Provide the (X, Y) coordinate of the cell's center where the given text is located.  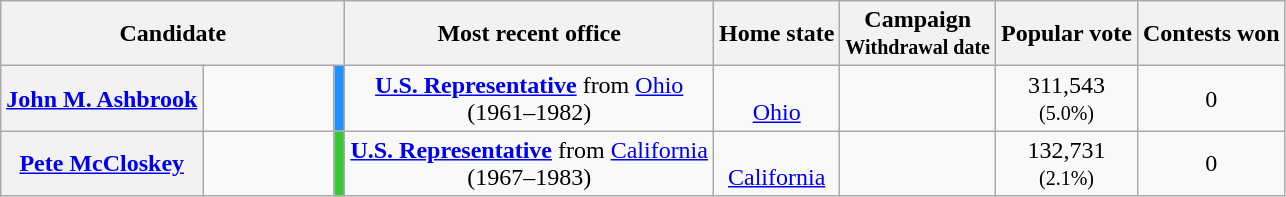
California (776, 164)
U.S. Representative from Ohio(1961–1982) (530, 98)
CampaignWithdrawal date (918, 34)
U.S. Representative from California(1967–1983) (530, 164)
Popular vote (1066, 34)
John M. Ashbrook (102, 98)
Most recent office (530, 34)
Candidate (173, 34)
Ohio (776, 98)
311,543(5.0%) (1066, 98)
Home state (776, 34)
132,731(2.1%) (1066, 164)
Contests won (1211, 34)
Pete McCloskey (102, 164)
